Return the (x, y) coordinate for the center point of the cell that contains the specified text.  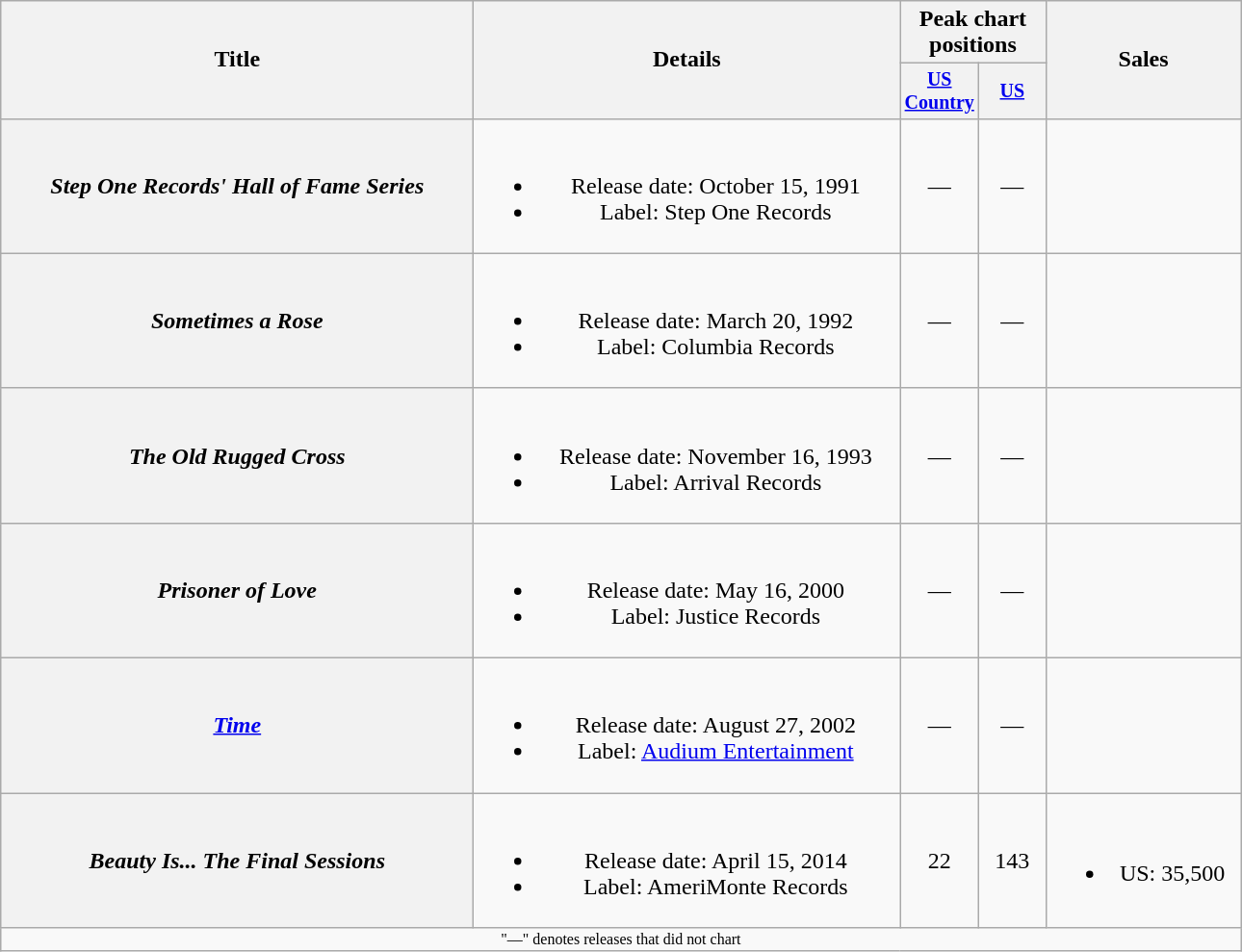
Step One Records' Hall of Fame Series (237, 186)
The Old Rugged Cross (237, 455)
Release date: May 16, 2000Label: Justice Records (687, 590)
Release date: October 15, 1991Label: Step One Records (687, 186)
Title (237, 60)
Peak chartpositions (972, 33)
22 (940, 861)
Release date: April 15, 2014Label: AmeriMonte Records (687, 861)
Details (687, 60)
Release date: August 27, 2002Label: Audium Entertainment (687, 726)
US Country (940, 90)
Release date: November 16, 1993Label: Arrival Records (687, 455)
US: 35,500 (1144, 861)
Prisoner of Love (237, 590)
US (1013, 90)
Release date: March 20, 1992Label: Columbia Records (687, 321)
Beauty Is... The Final Sessions (237, 861)
143 (1013, 861)
Time (237, 726)
Sales (1144, 60)
"—" denotes releases that did not chart (621, 939)
Sometimes a Rose (237, 321)
